Determine the [x, y] coordinate at the center of the cell enclosing the given text.  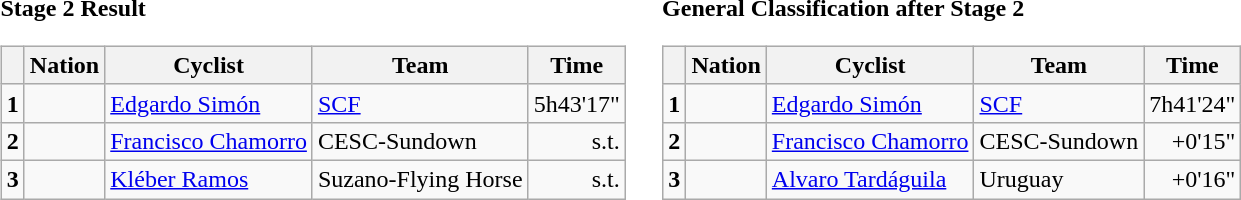
Suzano-Flying Horse [420, 179]
5h43'17" [576, 103]
Kléber Ramos [209, 179]
Alvaro Tardáguila [870, 179]
7h41'24" [1192, 103]
+0'15" [1192, 141]
+0'16" [1192, 179]
Uruguay [1059, 179]
